From the cell containing the given text, extract its center point as (X, Y) coordinate. 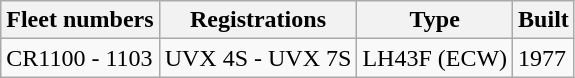
Registrations (258, 20)
1977 (544, 58)
Fleet numbers (80, 20)
LH43F (ECW) (435, 58)
UVX 4S - UVX 7S (258, 58)
CR1100 - 1103 (80, 58)
Built (544, 20)
Type (435, 20)
